Identify which cell holds the provided text, then report its [X, Y] central coordinate. 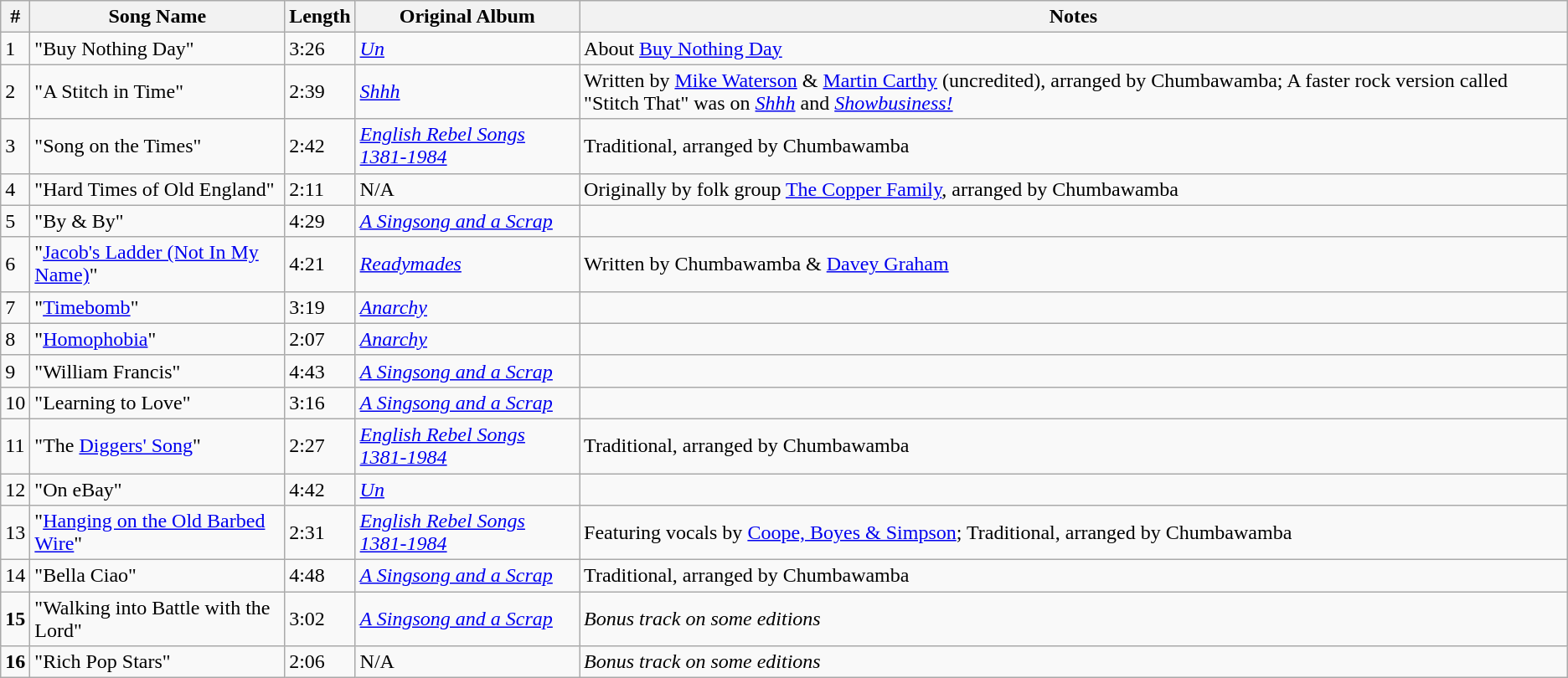
2:06 [320, 662]
14 [15, 576]
3:19 [320, 307]
13 [15, 532]
5 [15, 221]
"Bella Ciao" [157, 576]
1 [15, 49]
Song Name [157, 17]
"A Stitch in Time" [157, 92]
12 [15, 490]
3:02 [320, 619]
"Hard Times of Old England" [157, 189]
"Timebomb" [157, 307]
"Song on the Times" [157, 146]
"Jacob's Ladder (Not In My Name)" [157, 265]
"Rich Pop Stars" [157, 662]
8 [15, 339]
3 [15, 146]
"Homophobia" [157, 339]
3:16 [320, 403]
4:48 [320, 576]
Shhh [467, 92]
"By & By" [157, 221]
Notes [1074, 17]
9 [15, 371]
"The Diggers' Song" [157, 445]
Readymades [467, 265]
16 [15, 662]
"William Francis" [157, 371]
"On eBay" [157, 490]
4:43 [320, 371]
7 [15, 307]
15 [15, 619]
"Hanging on the Old Barbed Wire" [157, 532]
Featuring vocals by Coope, Boyes & Simpson; Traditional, arranged by Chumbawamba [1074, 532]
2:07 [320, 339]
Written by Chumbawamba & Davey Graham [1074, 265]
# [15, 17]
4 [15, 189]
Originally by folk group The Copper Family, arranged by Chumbawamba [1074, 189]
2:27 [320, 445]
4:21 [320, 265]
3:26 [320, 49]
"Walking into Battle with the Lord" [157, 619]
Length [320, 17]
4:42 [320, 490]
2 [15, 92]
6 [15, 265]
2:31 [320, 532]
11 [15, 445]
10 [15, 403]
About Buy Nothing Day [1074, 49]
"Learning to Love" [157, 403]
Original Album [467, 17]
2:39 [320, 92]
"Buy Nothing Day" [157, 49]
4:29 [320, 221]
2:11 [320, 189]
2:42 [320, 146]
